Return the [x, y] coordinate for the center point of the cell that contains the specified text.  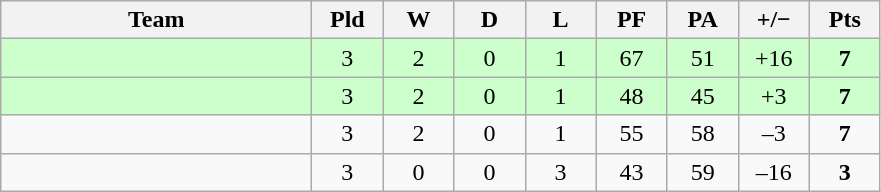
43 [632, 172]
Pld [348, 20]
55 [632, 134]
D [490, 20]
59 [702, 172]
67 [632, 58]
58 [702, 134]
+16 [774, 58]
W [418, 20]
+/− [774, 20]
+3 [774, 96]
Pts [844, 20]
PA [702, 20]
–3 [774, 134]
L [560, 20]
–16 [774, 172]
48 [632, 96]
PF [632, 20]
45 [702, 96]
Team [156, 20]
51 [702, 58]
